Locate the cell with the specified text and output its [x, y] center coordinate. 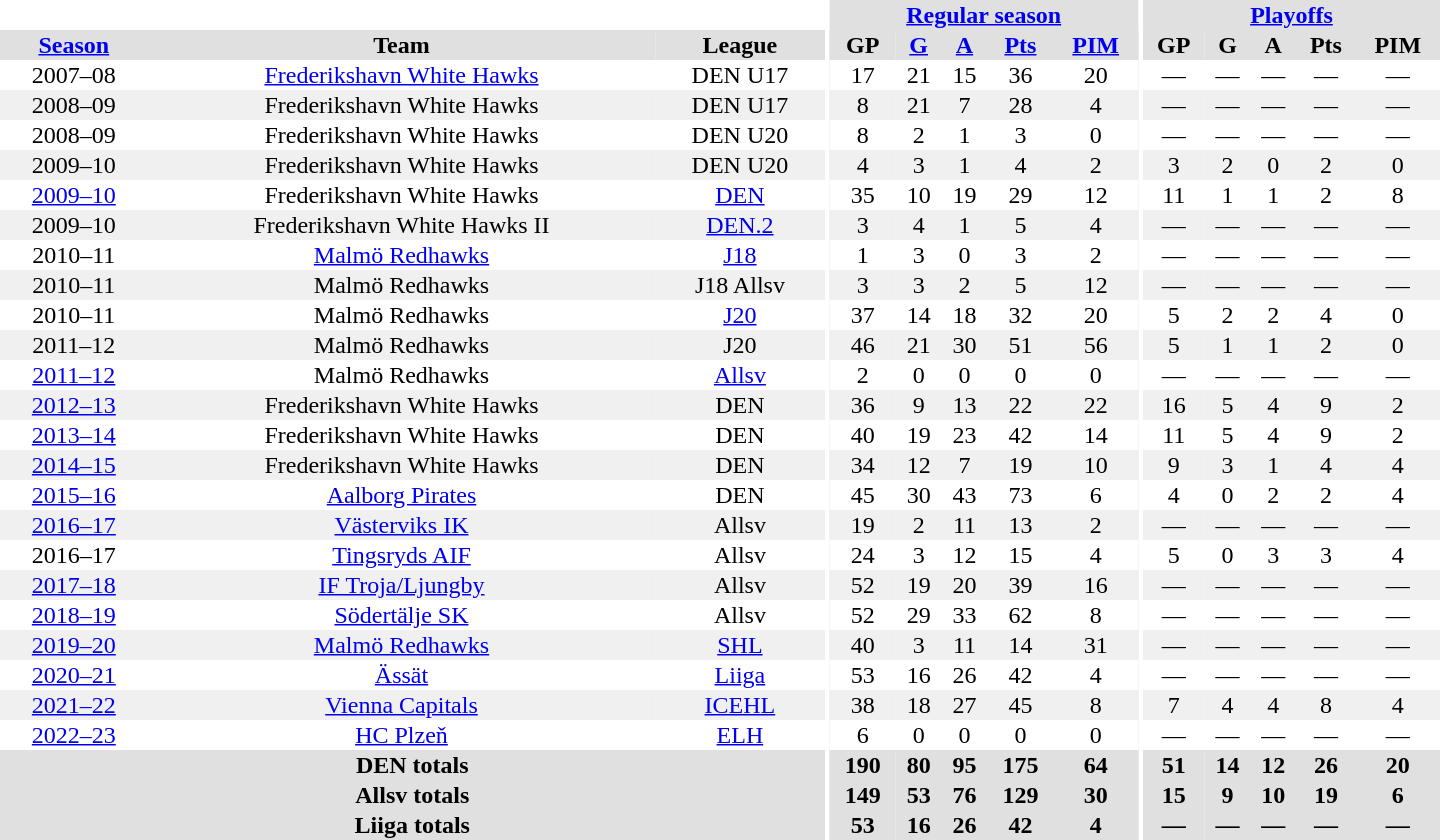
129 [1020, 795]
38 [863, 705]
23 [965, 435]
37 [863, 315]
ICEHL [740, 705]
2015–16 [74, 495]
HC Plzeň [402, 735]
56 [1096, 345]
2014–15 [74, 465]
95 [965, 765]
33 [965, 615]
League [740, 45]
SHL [740, 645]
Regular season [984, 15]
Aalborg Pirates [402, 495]
46 [863, 345]
Season [74, 45]
Allsv totals [412, 795]
DEN totals [412, 765]
39 [1020, 585]
2013–14 [74, 435]
Ässät [402, 675]
149 [863, 795]
Vienna Capitals [402, 705]
ELH [740, 735]
Västerviks IK [402, 525]
Södertälje SK [402, 615]
76 [965, 795]
2020–21 [74, 675]
2017–18 [74, 585]
2007–08 [74, 75]
2012–13 [74, 405]
2018–19 [74, 615]
Liiga totals [412, 825]
24 [863, 555]
J18 [740, 255]
Playoffs [1292, 15]
190 [863, 765]
31 [1096, 645]
Liiga [740, 675]
17 [863, 75]
35 [863, 195]
32 [1020, 315]
28 [1020, 105]
IF Troja/Ljungby [402, 585]
73 [1020, 495]
34 [863, 465]
80 [919, 765]
2022–23 [74, 735]
64 [1096, 765]
J18 Allsv [740, 285]
175 [1020, 765]
DEN.2 [740, 225]
27 [965, 705]
2021–22 [74, 705]
Team [402, 45]
62 [1020, 615]
2019–20 [74, 645]
43 [965, 495]
Tingsryds AIF [402, 555]
Frederikshavn White Hawks II [402, 225]
